Search for the cell housing the specified text and yield its [X, Y] center coordinate. 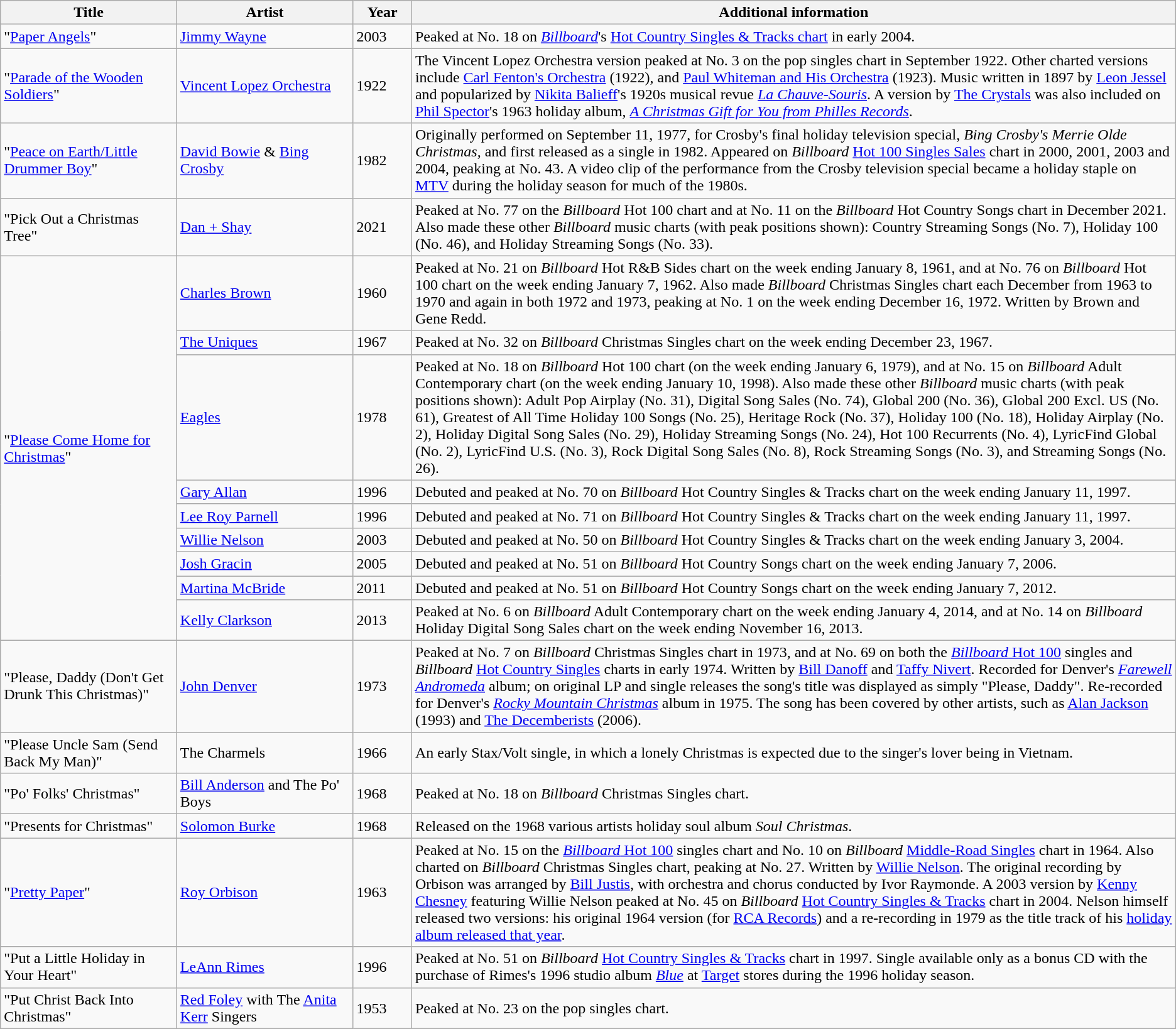
2005 [383, 563]
2013 [383, 621]
Peaked at No. 32 on Billboard Christmas Singles chart on the week ending December 23, 1967. [793, 342]
1982 [383, 161]
Willie Nelson [265, 540]
"Put Christ Back Into Christmas" [89, 1008]
David Bowie & Bing Crosby [265, 161]
Red Foley with The Anita Kerr Singers [265, 1008]
1960 [383, 293]
1978 [383, 417]
Lee Roy Parnell [265, 516]
1922 [383, 85]
Additional information [793, 13]
The Uniques [265, 342]
The Charmels [265, 753]
An early Stax/Volt single, in which a lonely Christmas is expected due to the singer's lover being in Vietnam. [793, 753]
"Po' Folks' Christmas" [89, 794]
Debuted and peaked at No. 51 on Billboard Hot Country Songs chart on the week ending January 7, 2012. [793, 587]
LeAnn Rimes [265, 967]
Gary Allan [265, 492]
2021 [383, 227]
1966 [383, 753]
"Peace on Earth/Little Drummer Boy" [89, 161]
Released on the 1968 various artists holiday soul album Soul Christmas. [793, 826]
"Pick Out a Christmas Tree" [89, 227]
"Pretty Paper" [89, 892]
Year [383, 13]
"Please Come Home for Christmas" [89, 449]
Josh Gracin [265, 563]
Debuted and peaked at No. 71 on Billboard Hot Country Singles & Tracks chart on the week ending January 11, 1997. [793, 516]
Kelly Clarkson [265, 621]
Peaked at No. 18 on Billboard Christmas Singles chart. [793, 794]
Peaked at No. 18 on Billboard's Hot Country Singles & Tracks chart in early 2004. [793, 36]
1973 [383, 687]
Eagles [265, 417]
Debuted and peaked at No. 51 on Billboard Hot Country Songs chart on the week ending January 7, 2006. [793, 563]
"Please Uncle Sam (Send Back My Man)" [89, 753]
Dan + Shay [265, 227]
Solomon Burke [265, 826]
"Parade of the Wooden Soldiers" [89, 85]
Bill Anderson and The Po' Boys [265, 794]
"Put a Little Holiday in Your Heart" [89, 967]
John Denver [265, 687]
Roy Orbison [265, 892]
"Paper Angels" [89, 36]
"Presents for Christmas" [89, 826]
Debuted and peaked at No. 50 on Billboard Hot Country Singles & Tracks chart on the week ending January 3, 2004. [793, 540]
Charles Brown [265, 293]
1953 [383, 1008]
Title [89, 13]
Jimmy Wayne [265, 36]
"Please, Daddy (Don't Get Drunk This Christmas)" [89, 687]
1963 [383, 892]
1967 [383, 342]
Peaked at No. 23 on the pop singles chart. [793, 1008]
Vincent Lopez Orchestra [265, 85]
2011 [383, 587]
Debuted and peaked at No. 70 on Billboard Hot Country Singles & Tracks chart on the week ending January 11, 1997. [793, 492]
Martina McBride [265, 587]
Artist [265, 13]
